From the cell containing the given text, extract its center point as (x, y) coordinate. 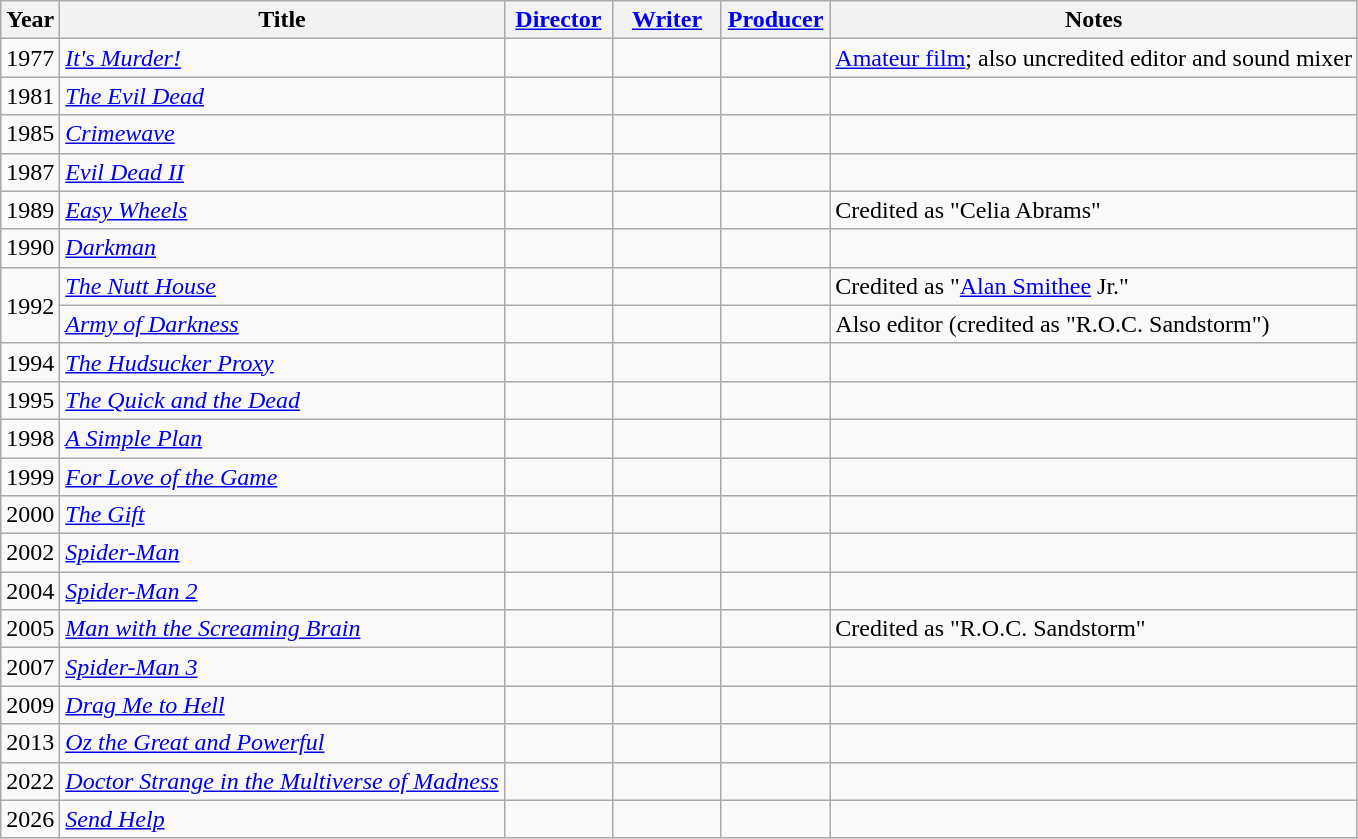
Writer (668, 20)
2002 (30, 553)
2007 (30, 667)
The Quick and the Dead (282, 400)
Credited as "Celia Abrams" (1094, 210)
1994 (30, 362)
The Nutt House (282, 286)
1987 (30, 172)
Spider-Man 3 (282, 667)
2026 (30, 819)
1985 (30, 134)
Drag Me to Hell (282, 705)
1989 (30, 210)
1990 (30, 248)
Darkman (282, 248)
Crimewave (282, 134)
The Hudsucker Proxy (282, 362)
2000 (30, 515)
Also editor (credited as "R.O.C. Sandstorm") (1094, 324)
2004 (30, 591)
Spider-Man (282, 553)
Send Help (282, 819)
2022 (30, 781)
Evil Dead II (282, 172)
Man with the Screaming Brain (282, 629)
2009 (30, 705)
Credited as "Alan Smithee Jr." (1094, 286)
Year (30, 20)
1977 (30, 58)
Amateur film; also uncredited editor and sound mixer (1094, 58)
A Simple Plan (282, 438)
The Gift (282, 515)
Easy Wheels (282, 210)
Doctor Strange in the Multiverse of Madness (282, 781)
1995 (30, 400)
Army of Darkness (282, 324)
For Love of the Game (282, 477)
Notes (1094, 20)
2005 (30, 629)
Title (282, 20)
Credited as "R.O.C. Sandstorm" (1094, 629)
Oz the Great and Powerful (282, 743)
The Evil Dead (282, 96)
It's Murder! (282, 58)
1998 (30, 438)
Spider-Man 2 (282, 591)
1981 (30, 96)
Producer (776, 20)
Director (558, 20)
2013 (30, 743)
1999 (30, 477)
1992 (30, 305)
